Detect which cell encompasses the target text, then output its [x, y] center coordinate. 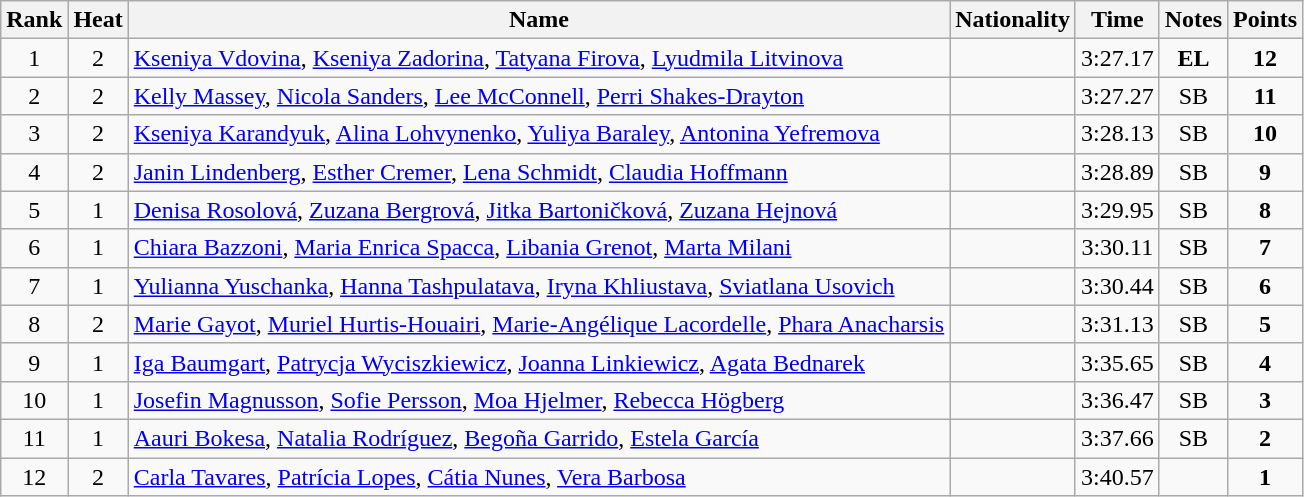
3:36.47 [1117, 400]
3:28.13 [1117, 134]
Chiara Bazzoni, Maria Enrica Spacca, Libania Grenot, Marta Milani [538, 248]
Rank [34, 20]
Notes [1193, 20]
Heat [98, 20]
3:28.89 [1117, 172]
Marie Gayot, Muriel Hurtis-Houairi, Marie-Angélique Lacordelle, Phara Anacharsis [538, 324]
3:27.17 [1117, 58]
Time [1117, 20]
Aauri Bokesa, Natalia Rodríguez, Begoña Garrido, Estela García [538, 438]
Name [538, 20]
3:30.11 [1117, 248]
Iga Baumgart, Patrycja Wyciszkiewicz, Joanna Linkiewicz, Agata Bednarek [538, 362]
Carla Tavares, Patrícia Lopes, Cátia Nunes, Vera Barbosa [538, 477]
3:31.13 [1117, 324]
Points [1266, 20]
Nationality [1013, 20]
EL [1193, 58]
3:30.44 [1117, 286]
Kseniya Karandyuk, Alina Lohvynenko, Yuliya Baraley, Antonina Yefremova [538, 134]
Josefin Magnusson, Sofie Persson, Moa Hjelmer, Rebecca Högberg [538, 400]
Denisa Rosolová, Zuzana Bergrová, Jitka Bartoničková, Zuzana Hejnová [538, 210]
3:27.27 [1117, 96]
3:35.65 [1117, 362]
Janin Lindenberg, Esther Cremer, Lena Schmidt, Claudia Hoffmann [538, 172]
Kelly Massey, Nicola Sanders, Lee McConnell, Perri Shakes-Drayton [538, 96]
Kseniya Vdovina, Kseniya Zadorina, Tatyana Firova, Lyudmila Litvinova [538, 58]
3:29.95 [1117, 210]
Yulianna Yuschanka, Hanna Tashpulatava, Iryna Khliustava, Sviatlana Usovich [538, 286]
3:37.66 [1117, 438]
3:40.57 [1117, 477]
